Extract the (x, y) coordinate from the center of the cell holding the provided text.  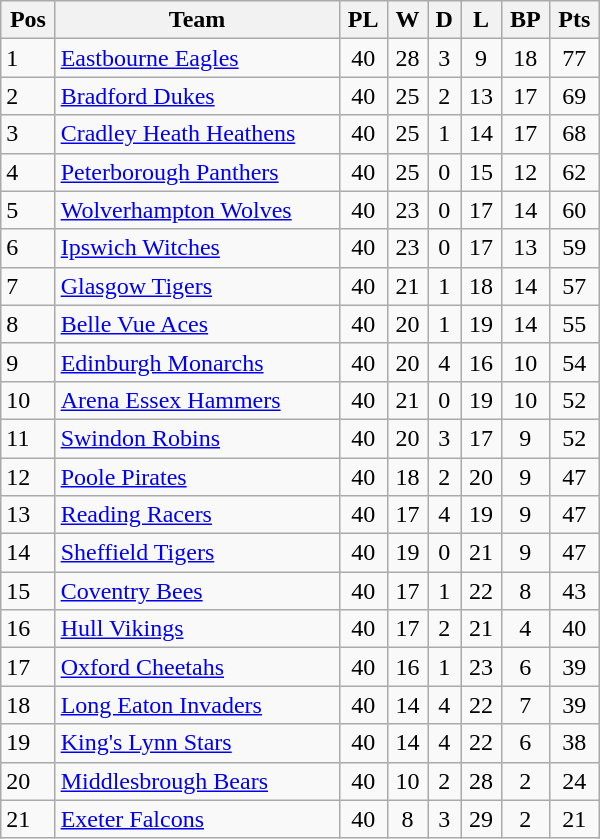
Arena Essex Hammers (197, 400)
Ipswich Witches (197, 248)
PL (363, 20)
24 (574, 781)
43 (574, 591)
Reading Racers (197, 515)
Peterborough Panthers (197, 172)
D (444, 20)
Sheffield Tigers (197, 553)
King's Lynn Stars (197, 743)
Poole Pirates (197, 477)
Coventry Bees (197, 591)
59 (574, 248)
Pts (574, 20)
68 (574, 134)
Middlesbrough Bears (197, 781)
BP (525, 20)
38 (574, 743)
Eastbourne Eagles (197, 58)
5 (28, 210)
L (482, 20)
Long Eaton Invaders (197, 705)
Pos (28, 20)
62 (574, 172)
Glasgow Tigers (197, 286)
Hull Vikings (197, 629)
Bradford Dukes (197, 96)
57 (574, 286)
W (408, 20)
60 (574, 210)
54 (574, 362)
77 (574, 58)
Swindon Robins (197, 438)
Edinburgh Monarchs (197, 362)
Oxford Cheetahs (197, 667)
Exeter Falcons (197, 819)
11 (28, 438)
Cradley Heath Heathens (197, 134)
Wolverhampton Wolves (197, 210)
Belle Vue Aces (197, 324)
55 (574, 324)
Team (197, 20)
69 (574, 96)
29 (482, 819)
